Provide the [x, y] coordinate of the cell's center where the given text is located.  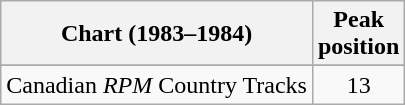
Canadian RPM Country Tracks [157, 85]
Peakposition [358, 34]
Chart (1983–1984) [157, 34]
13 [358, 85]
